Find where the given text appears and provide that cell's center as [x, y] coordinate. 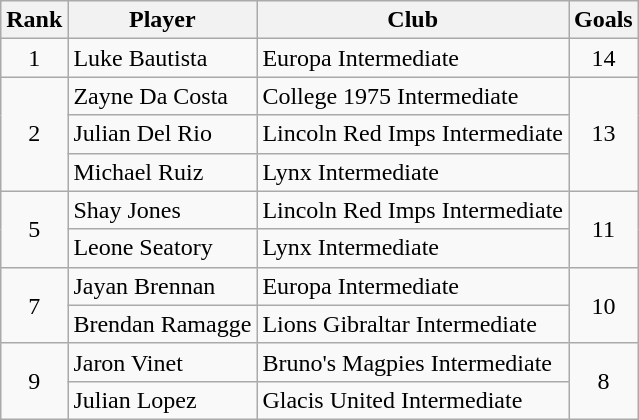
Luke Bautista [162, 58]
7 [34, 305]
Julian Del Rio [162, 134]
14 [603, 58]
Jayan Brennan [162, 286]
Brendan Ramagge [162, 324]
Bruno's Magpies Intermediate [413, 362]
5 [34, 229]
Goals [603, 20]
College 1975 Intermediate [413, 96]
11 [603, 229]
Club [413, 20]
Jaron Vinet [162, 362]
Leone Seatory [162, 248]
Julian Lopez [162, 400]
Zayne Da Costa [162, 96]
Glacis United Intermediate [413, 400]
Player [162, 20]
13 [603, 134]
Shay Jones [162, 210]
1 [34, 58]
Lions Gibraltar Intermediate [413, 324]
2 [34, 134]
Rank [34, 20]
9 [34, 381]
10 [603, 305]
8 [603, 381]
Michael Ruiz [162, 172]
